Return [x, y] of the center of cell containing provided text 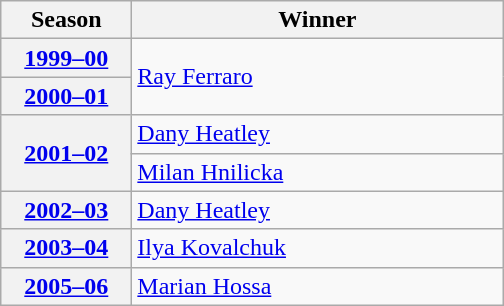
Season [66, 20]
1999–00 [66, 58]
2001–02 [66, 153]
2000–01 [66, 96]
2003–04 [66, 248]
Milan Hnilicka [318, 172]
2005–06 [66, 286]
Ray Ferraro [318, 77]
2002–03 [66, 210]
Marian Hossa [318, 286]
Winner [318, 20]
Ilya Kovalchuk [318, 248]
